For the text-containing cell, return its midpoint in (x, y) coordinate format. 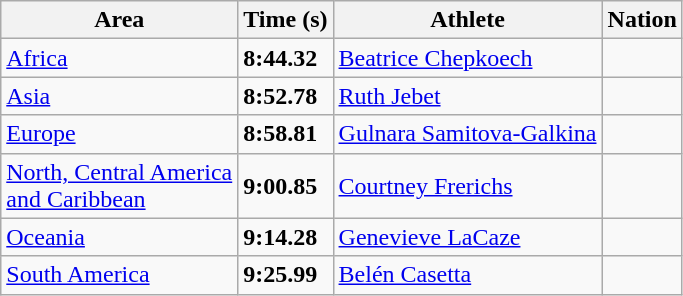
Ruth Jebet (468, 96)
Beatrice Chepkoech (468, 58)
Nation (642, 20)
Area (120, 20)
9:14.28 (286, 237)
South America (120, 275)
Belén Casetta (468, 275)
Asia (120, 96)
Courtney Frerichs (468, 186)
Athlete (468, 20)
Genevieve LaCaze (468, 237)
Gulnara Samitova-Galkina (468, 134)
9:00.85 (286, 186)
8:58.81 (286, 134)
North, Central America and Caribbean (120, 186)
8:44.32 (286, 58)
8:52.78 (286, 96)
9:25.99 (286, 275)
Oceania (120, 237)
Africa (120, 58)
Europe (120, 134)
Time (s) (286, 20)
